Capture the cell that displays the provided text and extract its [X, Y] central coordinate. 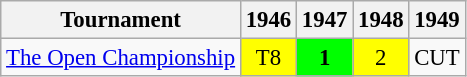
2 [381, 58]
T8 [268, 58]
1 [325, 58]
CUT [437, 58]
1948 [381, 20]
The Open Championship [121, 58]
Tournament [121, 20]
1946 [268, 20]
1949 [437, 20]
1947 [325, 20]
